Detect which cell encompasses the target text, then output its (x, y) center coordinate. 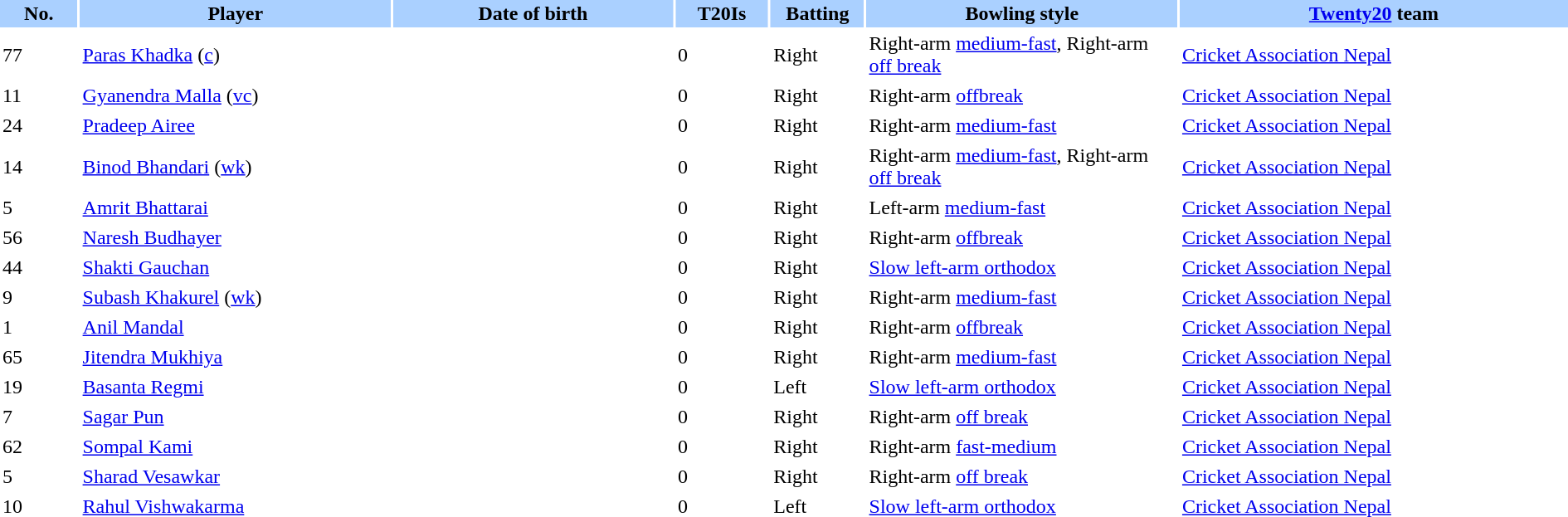
24 (39, 126)
9 (39, 297)
Sharad Vesawkar (236, 476)
Pradeep Airee (236, 126)
1 (39, 327)
11 (39, 96)
44 (39, 267)
Subash Khakurel (wk) (236, 297)
Right-arm fast-medium (1022, 446)
Sagar Pun (236, 417)
Shakti Gauchan (236, 267)
Twenty20 team (1374, 13)
Anil Mandal (236, 327)
Date of birth (533, 13)
Batting (817, 13)
Jitendra Mukhiya (236, 357)
Naresh Budhayer (236, 237)
14 (39, 167)
65 (39, 357)
Bowling style (1022, 13)
7 (39, 417)
77 (39, 55)
19 (39, 387)
Sompal Kami (236, 446)
No. (39, 13)
Binod Bhandari (wk) (236, 167)
Paras Khadka (c) (236, 55)
Amrit Bhattarai (236, 207)
Left (817, 387)
Left-arm medium-fast (1022, 207)
Gyanendra Malla (vc) (236, 96)
Player (236, 13)
Basanta Regmi (236, 387)
62 (39, 446)
56 (39, 237)
T20Is (722, 13)
